Find where the given text appears and provide that cell's center as [x, y] coordinate. 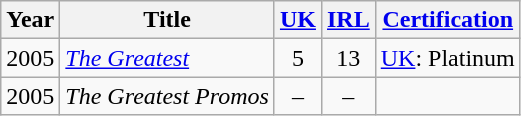
13 [348, 58]
The Greatest Promos [168, 96]
UK: Platinum [448, 58]
Year [30, 20]
The Greatest [168, 58]
IRL [348, 20]
UK [298, 20]
Certification [448, 20]
5 [298, 58]
Title [168, 20]
